Identify which cell holds the provided text, then report its (X, Y) central coordinate. 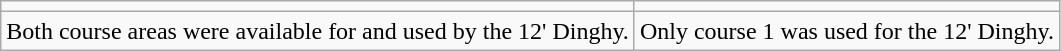
Only course 1 was used for the 12' Dinghy. (846, 31)
Both course areas were available for and used by the 12' Dinghy. (318, 31)
